Scan for the cell matching the given text and deliver its [X, Y] coordinate at center. 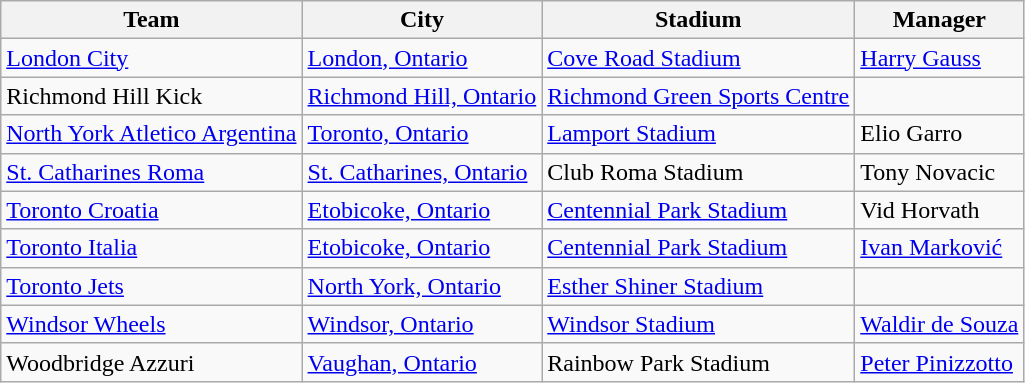
Windsor, Ontario [422, 324]
Peter Pinizzotto [940, 362]
St. Catharines, Ontario [422, 172]
Stadium [698, 20]
Cove Road Stadium [698, 58]
North York Atletico Argentina [152, 134]
Richmond Green Sports Centre [698, 96]
Vid Horvath [940, 210]
Woodbridge Azzuri [152, 362]
Windsor Wheels [152, 324]
London, Ontario [422, 58]
Toronto Jets [152, 286]
Toronto Croatia [152, 210]
Team [152, 20]
Lamport Stadium [698, 134]
Vaughan, Ontario [422, 362]
Club Roma Stadium [698, 172]
St. Catharines Roma [152, 172]
Esther Shiner Stadium [698, 286]
North York, Ontario [422, 286]
Manager [940, 20]
Toronto, Ontario [422, 134]
Ivan Marković [940, 248]
London City [152, 58]
Rainbow Park Stadium [698, 362]
Waldir de Souza [940, 324]
Tony Novacic [940, 172]
City [422, 20]
Richmond Hill Kick [152, 96]
Richmond Hill, Ontario [422, 96]
Harry Gauss [940, 58]
Toronto Italia [152, 248]
Elio Garro [940, 134]
Windsor Stadium [698, 324]
